Capture the cell that displays the provided text and extract its (x, y) central coordinate. 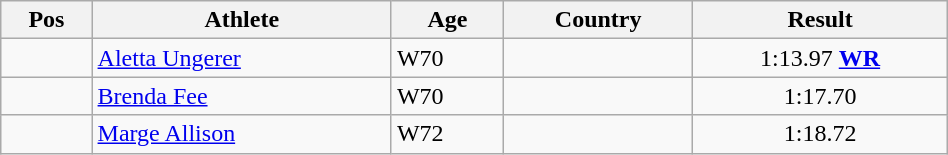
Marge Allison (242, 134)
Brenda Fee (242, 96)
Age (447, 20)
Pos (46, 20)
Aletta Ungerer (242, 58)
Athlete (242, 20)
Result (820, 20)
1:13.97 WR (820, 58)
1:17.70 (820, 96)
Country (598, 20)
W72 (447, 134)
1:18.72 (820, 134)
